Output the [X, Y] coordinate of the center of the cell containing the given text.  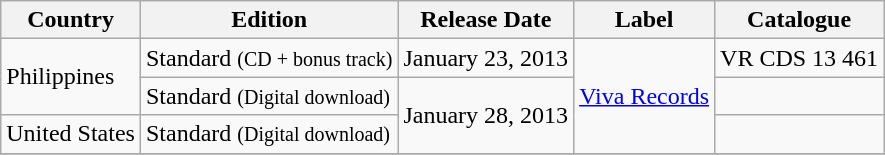
Philippines [71, 77]
January 28, 2013 [486, 115]
Country [71, 20]
Standard (CD + bonus track) [268, 58]
Edition [268, 20]
Catalogue [800, 20]
Viva Records [644, 96]
United States [71, 134]
January 23, 2013 [486, 58]
Label [644, 20]
VR CDS 13 461 [800, 58]
Release Date [486, 20]
